Identify which cell holds the provided text, then report its (x, y) central coordinate. 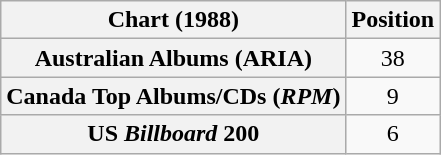
Chart (1988) (174, 20)
6 (393, 134)
9 (393, 96)
Australian Albums (ARIA) (174, 58)
US Billboard 200 (174, 134)
38 (393, 58)
Canada Top Albums/CDs (RPM) (174, 96)
Position (393, 20)
